For the text-containing cell, return its midpoint in (x, y) coordinate format. 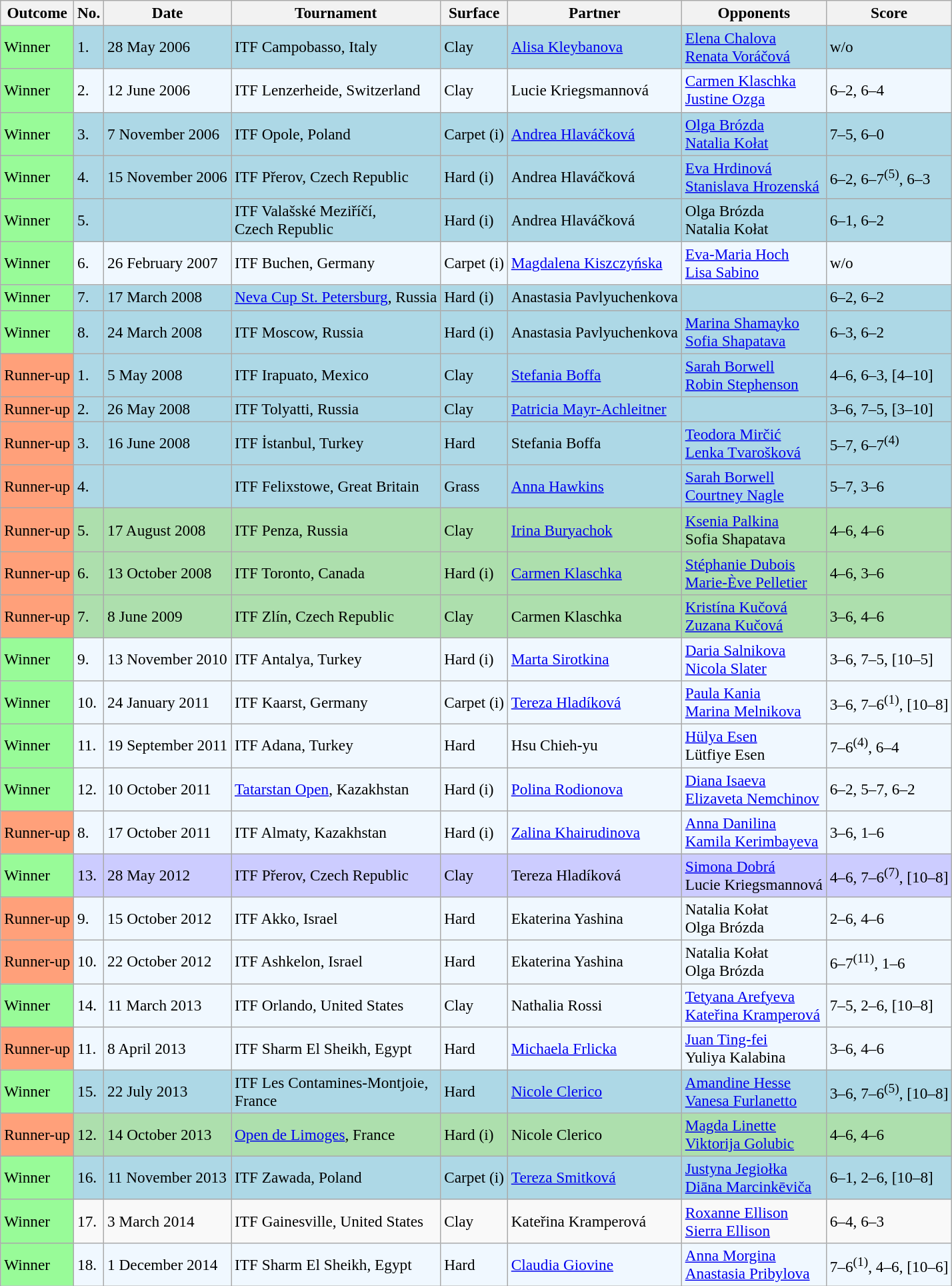
3–6, 1–6 (889, 832)
ITF Zlín, Czech Republic (336, 616)
17 August 2008 (168, 530)
6–2, 6–4 (889, 91)
ITF Irapuato, Mexico (336, 375)
Outcome (37, 13)
Opponents (753, 13)
3 March 2014 (168, 1221)
Kristína Kučová Zuzana Kučová (753, 616)
Kateřina Kramperová (595, 1221)
Teodora Mirčić Lenka Tvarošková (753, 443)
ITF Felixstowe, Great Britain (336, 487)
Grass (475, 487)
15 November 2006 (168, 176)
19 September 2011 (168, 746)
Surface (475, 13)
Juan Ting-fei Yuliya Kalabina (753, 1049)
ITF Tolyatti, Russia (336, 409)
4–6, 3–6 (889, 572)
ITF Akko, Israel (336, 918)
3–6, 7–5, [10–5] (889, 659)
6–2, 6–2 (889, 297)
11 November 2013 (168, 1178)
Magdalena Kiszczyńska (595, 263)
Hülya Esen Lütfiye Esen (753, 746)
Open de Limoges, France (336, 1134)
6–4, 6–3 (889, 1221)
Irina Buryachok (595, 530)
16 June 2008 (168, 443)
Zalina Khairudinova (595, 832)
4–6, 7–6(7), [10–8] (889, 875)
No. (89, 13)
Stéphanie Dubois Marie-Ève Pelletier (753, 572)
ITF Zawada, Poland (336, 1178)
Claudia Giovine (595, 1265)
3–6, 7–5, [3–10] (889, 409)
Magda Linette Viktorija Golubic (753, 1134)
24 March 2008 (168, 332)
Tournament (336, 13)
6–2, 5–7, 6–2 (889, 788)
Tereza Smitková (595, 1178)
10 October 2011 (168, 788)
Neva Cup St. Petersburg, Russia (336, 297)
ITF Kaarst, Germany (336, 703)
17 October 2011 (168, 832)
17 March 2008 (168, 297)
Nathalia Rossi (595, 1005)
ITF Lenzerheide, Switzerland (336, 91)
26 February 2007 (168, 263)
1 December 2014 (168, 1265)
6–1, 6–2 (889, 220)
Alisa Kleybanova (595, 47)
8 April 2013 (168, 1049)
28 May 2012 (168, 875)
3–6, 7–6(1), [10–8] (889, 703)
ITF Adana, Turkey (336, 746)
Hsu Chieh-yu (595, 746)
Marta Sirotkina (595, 659)
7 November 2006 (168, 133)
Lucie Kriegsmannová (595, 91)
16. (89, 1178)
Elena Chalova Renata Voráčová (753, 47)
Justyna Jegiołka Diāna Marcinkēviča (753, 1178)
Score (889, 13)
Roxanne Ellison Sierra Ellison (753, 1221)
Anna Danilina Kamila Kerimbayeva (753, 832)
7–6(1), 4–6, [10–6] (889, 1265)
ITF Toronto, Canada (336, 572)
5–7, 3–6 (889, 487)
11 March 2013 (168, 1005)
Date (168, 13)
22 October 2012 (168, 962)
Polina Rodionova (595, 788)
6–3, 6–2 (889, 332)
2–6, 4–6 (889, 918)
6–1, 2–6, [10–8] (889, 1178)
8 June 2009 (168, 616)
18. (89, 1265)
13 October 2008 (168, 572)
Diana Isaeva Elizaveta Nemchinov (753, 788)
Marina Shamayko Sofia Shapatava (753, 332)
7–6(4), 6–4 (889, 746)
15 October 2012 (168, 918)
22 July 2013 (168, 1091)
ITF Opole, Poland (336, 133)
14 October 2013 (168, 1134)
ITF Orlando, United States (336, 1005)
5–7, 6–7(4) (889, 443)
Sarah Borwell Courtney Nagle (753, 487)
14. (89, 1005)
Carmen Klaschka Justine Ozga (753, 91)
Partner (595, 13)
Sarah Borwell Robin Stephenson (753, 375)
ITF Les Contamines-Montjoie, France (336, 1091)
Tatarstan Open, Kazakhstan (336, 788)
ITF Antalya, Turkey (336, 659)
12 June 2006 (168, 91)
Simona Dobrá Lucie Kriegsmannová (753, 875)
Anna Hawkins (595, 487)
17. (89, 1221)
Ksenia Palkina Sofia Shapatava (753, 530)
24 January 2011 (168, 703)
28 May 2006 (168, 47)
ITF Valašské Meziříčí, Czech Republic (336, 220)
Eva Hrdinová Stanislava Hrozenská (753, 176)
Amandine Hesse Vanesa Furlanetto (753, 1091)
Anna Morgina Anastasia Pribylova (753, 1265)
26 May 2008 (168, 409)
6–2, 6–7(5), 6–3 (889, 176)
Patricia Mayr-Achleitner (595, 409)
4–6, 6–3, [4–10] (889, 375)
ITF Ashkelon, Israel (336, 962)
5 May 2008 (168, 375)
7–5, 6–0 (889, 133)
6–7(11), 1–6 (889, 962)
ITF Gainesville, United States (336, 1221)
13 November 2010 (168, 659)
7–5, 2–6, [10–8] (889, 1005)
3–6, 7–6(5), [10–8] (889, 1091)
Tetyana Arefyeva Kateřina Kramperová (753, 1005)
13. (89, 875)
ITF Almaty, Kazakhstan (336, 832)
ITF İstanbul, Turkey (336, 443)
ITF Buchen, Germany (336, 263)
Paula Kania Marina Melnikova (753, 703)
15. (89, 1091)
Michaela Frlicka (595, 1049)
Eva-Maria Hoch Lisa Sabino (753, 263)
ITF Campobasso, Italy (336, 47)
Daria Salnikova Nicola Slater (753, 659)
ITF Penza, Russia (336, 530)
ITF Moscow, Russia (336, 332)
